Pinpoint the cell where the given text exists, returning its (x, y) midpoint coordinate. 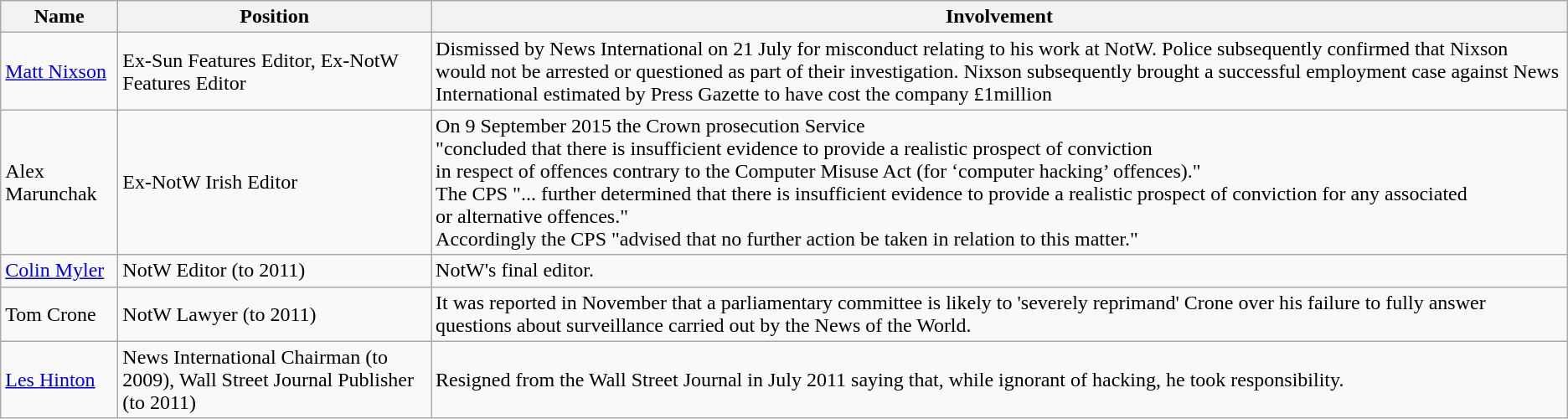
Tom Crone (59, 313)
Involvement (1000, 17)
Name (59, 17)
NotW Editor (to 2011) (275, 271)
NotW's final editor. (1000, 271)
Ex-NotW Irish Editor (275, 183)
News International Chairman (to 2009), Wall Street Journal Publisher (to 2011) (275, 380)
Alex Marunchak (59, 183)
Ex-Sun Features Editor, Ex-NotW Features Editor (275, 71)
Colin Myler (59, 271)
Position (275, 17)
NotW Lawyer (to 2011) (275, 313)
Matt Nixson (59, 71)
Resigned from the Wall Street Journal in July 2011 saying that, while ignorant of hacking, he took responsibility. (1000, 380)
Les Hinton (59, 380)
